Identify which cell holds the provided text, then report its [x, y] central coordinate. 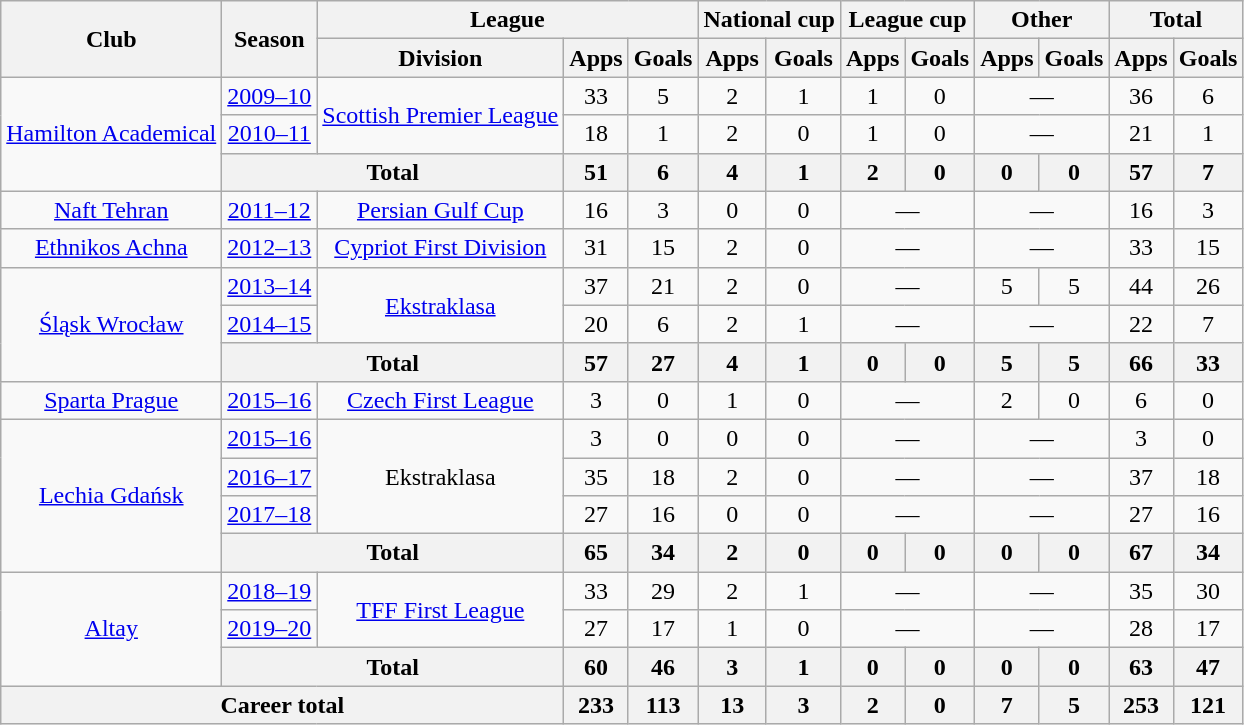
44 [1141, 286]
2014–15 [270, 324]
26 [1208, 286]
National cup [769, 20]
31 [596, 248]
2012–13 [270, 248]
67 [1141, 553]
Season [270, 39]
2013–14 [270, 286]
2009–10 [270, 96]
Other [1042, 20]
TFF First League [440, 610]
Cypriot First Division [440, 248]
League cup [907, 20]
2010–11 [270, 134]
36 [1141, 96]
Śląsk Wrocław [112, 324]
13 [732, 705]
Hamilton Academical [112, 134]
Club [112, 39]
253 [1141, 705]
Czech First League [440, 400]
2011–12 [270, 210]
20 [596, 324]
30 [1208, 591]
121 [1208, 705]
51 [596, 172]
2016–17 [270, 477]
60 [596, 667]
65 [596, 553]
Sparta Prague [112, 400]
Career total [282, 705]
233 [596, 705]
66 [1141, 362]
22 [1141, 324]
28 [1141, 629]
Scottish Premier League [440, 115]
Division [440, 58]
2017–18 [270, 515]
Altay [112, 629]
46 [663, 667]
Ethnikos Achna [112, 248]
Naft Tehran [112, 210]
47 [1208, 667]
29 [663, 591]
2019–20 [270, 629]
Persian Gulf Cup [440, 210]
113 [663, 705]
2018–19 [270, 591]
Lechia Gdańsk [112, 495]
League [508, 20]
63 [1141, 667]
